Identify which cell holds the provided text, then report its [x, y] central coordinate. 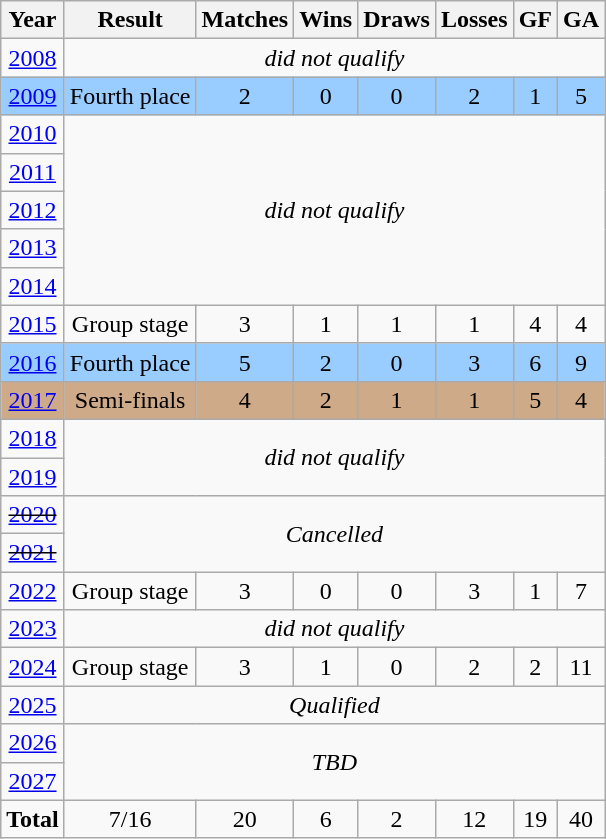
2021 [33, 553]
2016 [33, 362]
2027 [33, 781]
Cancelled [334, 534]
GF [535, 20]
2024 [33, 667]
2013 [33, 248]
Losses [474, 20]
GA [582, 20]
Result [130, 20]
Qualified [334, 705]
2015 [33, 324]
TBD [334, 762]
Semi-finals [130, 400]
2010 [33, 134]
Matches [245, 20]
12 [474, 819]
2014 [33, 286]
2008 [33, 58]
2012 [33, 210]
2020 [33, 515]
2018 [33, 438]
40 [582, 819]
Wins [326, 20]
Year [33, 20]
11 [582, 667]
2023 [33, 629]
Total [33, 819]
2017 [33, 400]
2026 [33, 743]
Draws [397, 20]
2025 [33, 705]
19 [535, 819]
7 [582, 591]
2011 [33, 172]
20 [245, 819]
9 [582, 362]
2009 [33, 96]
2019 [33, 477]
2022 [33, 591]
7/16 [130, 819]
